Identify which cell holds the provided text, then report its [X, Y] central coordinate. 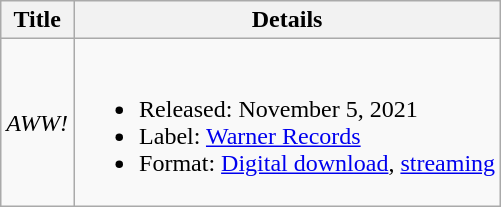
Title [38, 20]
Details [288, 20]
AWW! [38, 122]
Released: November 5, 2021Label: Warner RecordsFormat: Digital download, streaming [288, 122]
